Find where the given text appears and provide that cell's center as (x, y) coordinate. 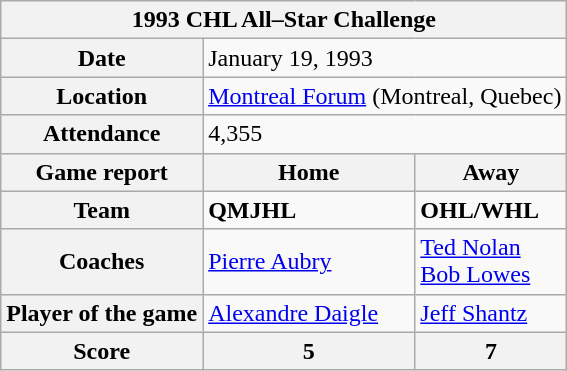
January 19, 1993 (385, 58)
Date (102, 58)
Team (102, 210)
4,355 (385, 134)
QMJHL (309, 210)
Pierre Aubry (309, 262)
Location (102, 96)
Ted NolanBob Lowes (491, 262)
Attendance (102, 134)
Game report (102, 172)
Montreal Forum (Montreal, Quebec) (385, 96)
Jeff Shantz (491, 313)
Score (102, 351)
Coaches (102, 262)
Alexandre Daigle (309, 313)
Player of the game (102, 313)
Away (491, 172)
OHL/WHL (491, 210)
5 (309, 351)
1993 CHL All–Star Challenge (284, 20)
7 (491, 351)
Home (309, 172)
